Determine the [X, Y] coordinate at the center of the cell enclosing the given text.  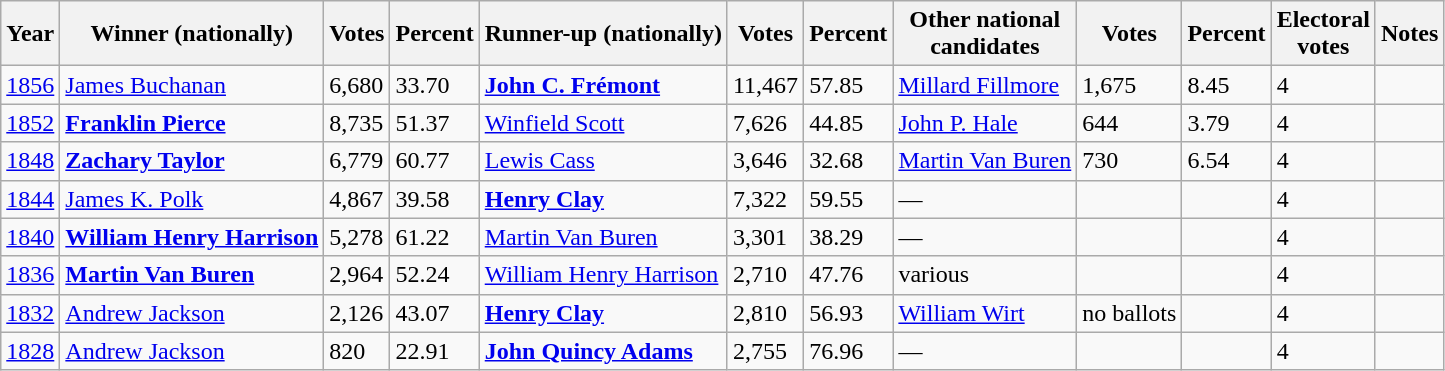
57.85 [848, 85]
7,322 [765, 199]
1840 [30, 237]
William Wirt [985, 313]
2,755 [765, 351]
Electoralvotes [1323, 34]
1848 [30, 161]
32.68 [848, 161]
1,675 [1130, 85]
8,735 [357, 123]
James K. Polk [192, 199]
8.45 [1226, 85]
820 [357, 351]
76.96 [848, 351]
39.58 [434, 199]
6,680 [357, 85]
59.55 [848, 199]
Winfield Scott [603, 123]
John Quincy Adams [603, 351]
Other nationalcandidates [985, 34]
52.24 [434, 275]
3,301 [765, 237]
51.37 [434, 123]
1832 [30, 313]
1836 [30, 275]
33.70 [434, 85]
1852 [30, 123]
John P. Hale [985, 123]
1856 [30, 85]
James Buchanan [192, 85]
Runner-up (nationally) [603, 34]
2,710 [765, 275]
5,278 [357, 237]
3,646 [765, 161]
7,626 [765, 123]
2,964 [357, 275]
56.93 [848, 313]
1828 [30, 351]
3.79 [1226, 123]
730 [1130, 161]
11,467 [765, 85]
38.29 [848, 237]
Notes [1409, 34]
Millard Fillmore [985, 85]
2,810 [765, 313]
644 [1130, 123]
6,779 [357, 161]
22.91 [434, 351]
1844 [30, 199]
Lewis Cass [603, 161]
4,867 [357, 199]
6.54 [1226, 161]
Winner (nationally) [192, 34]
various [985, 275]
Year [30, 34]
43.07 [434, 313]
44.85 [848, 123]
60.77 [434, 161]
John C. Frémont [603, 85]
Zachary Taylor [192, 161]
no ballots [1130, 313]
Franklin Pierce [192, 123]
2,126 [357, 313]
47.76 [848, 275]
61.22 [434, 237]
